For the text-containing cell, return its midpoint in (x, y) coordinate format. 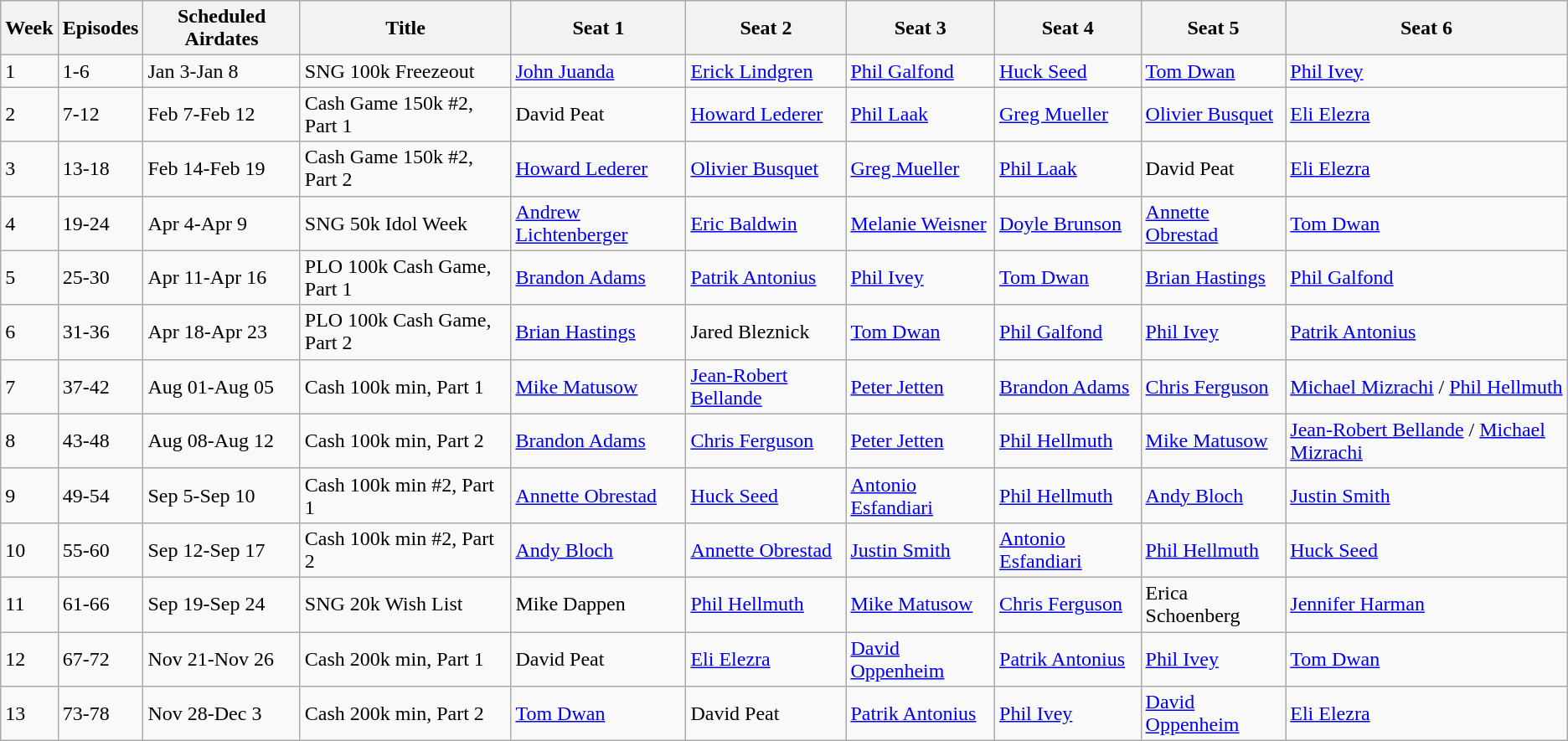
Scheduled Airdates (221, 28)
4 (29, 223)
67-72 (101, 658)
Feb 7-Feb 12 (221, 114)
John Juanda (598, 71)
31-36 (101, 332)
Jennifer Harman (1426, 605)
Seat 3 (921, 28)
Apr 18-Apr 23 (221, 332)
13-18 (101, 169)
61-66 (101, 605)
Jared Bleznick (766, 332)
Aug 08-Aug 12 (221, 440)
43-48 (101, 440)
13 (29, 713)
Cash 200k min, Part 1 (405, 658)
Seat 4 (1069, 28)
PLO 100k Cash Game, Part 2 (405, 332)
Seat 6 (1426, 28)
8 (29, 440)
Cash 100k min, Part 1 (405, 387)
Melanie Weisner (921, 223)
Seat 1 (598, 28)
Episodes (101, 28)
Erica Schoenberg (1213, 605)
Seat 5 (1213, 28)
Michael Mizrachi / Phil Hellmuth (1426, 387)
Nov 21-Nov 26 (221, 658)
Sep 12-Sep 17 (221, 549)
73-78 (101, 713)
1 (29, 71)
10 (29, 549)
7 (29, 387)
1-6 (101, 71)
PLO 100k Cash Game, Part 1 (405, 278)
Week (29, 28)
Cash 100k min, Part 2 (405, 440)
SNG 20k Wish List (405, 605)
Apr 11-Apr 16 (221, 278)
Doyle Brunson (1069, 223)
Cash Game 150k #2, Part 2 (405, 169)
Eric Baldwin (766, 223)
Jean-Robert Bellande (766, 387)
Jean-Robert Bellande / Michael Mizrachi (1426, 440)
Cash Game 150k #2, Part 1 (405, 114)
Cash 100k min #2, Part 2 (405, 549)
7-12 (101, 114)
11 (29, 605)
SNG 100k Freezeout (405, 71)
Nov 28-Dec 3 (221, 713)
Mike Dappen (598, 605)
Cash 100k min #2, Part 1 (405, 496)
3 (29, 169)
6 (29, 332)
Sep 5-Sep 10 (221, 496)
Cash 200k min, Part 2 (405, 713)
Feb 14-Feb 19 (221, 169)
Aug 01-Aug 05 (221, 387)
12 (29, 658)
19-24 (101, 223)
Apr 4-Apr 9 (221, 223)
5 (29, 278)
25-30 (101, 278)
2 (29, 114)
Title (405, 28)
9 (29, 496)
Seat 2 (766, 28)
55-60 (101, 549)
37-42 (101, 387)
Andrew Lichtenberger (598, 223)
49-54 (101, 496)
Jan 3-Jan 8 (221, 71)
Sep 19-Sep 24 (221, 605)
Erick Lindgren (766, 71)
SNG 50k Idol Week (405, 223)
